Capture the cell that displays the provided text and extract its [x, y] central coordinate. 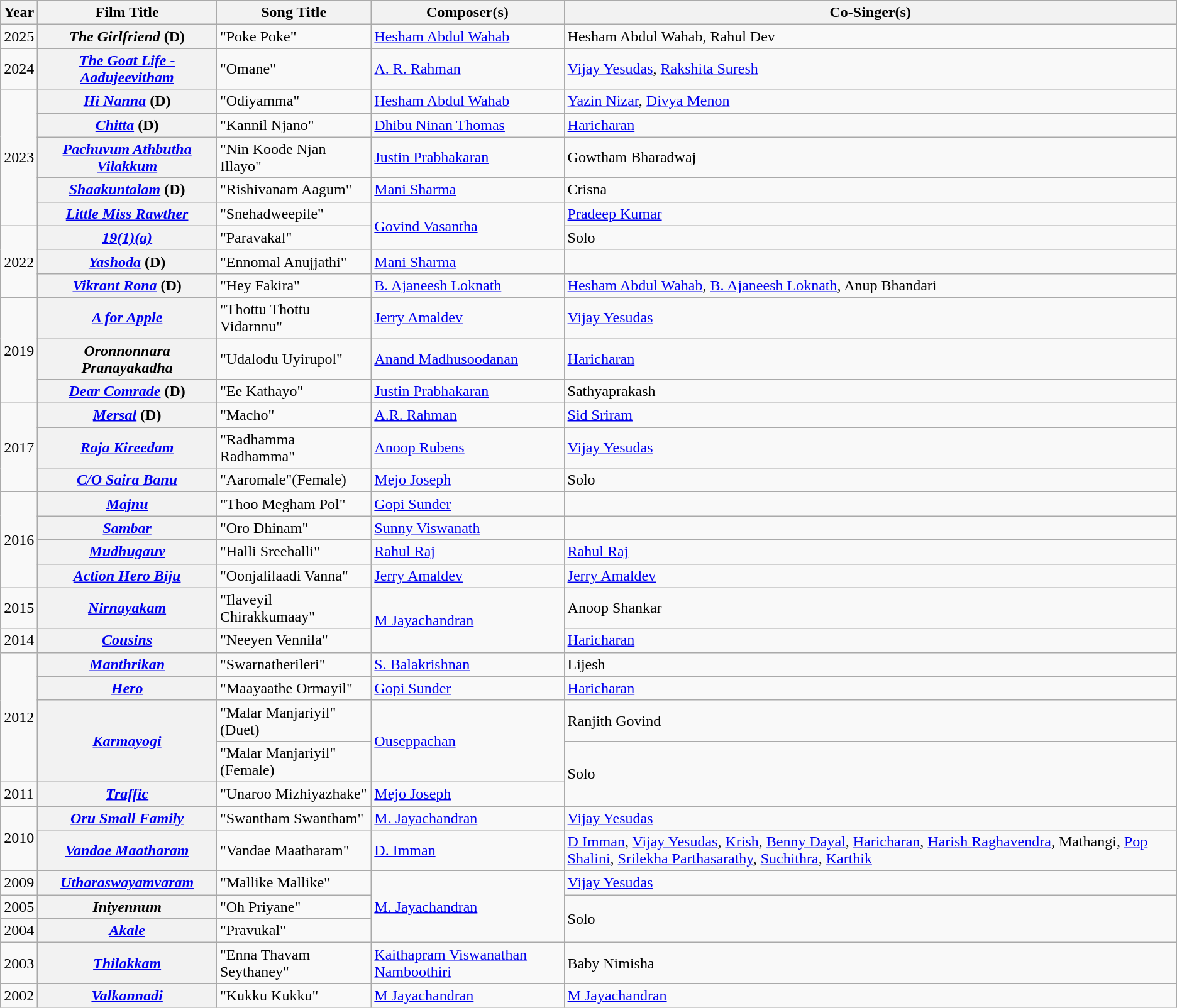
"Aaromale"(Female) [293, 480]
Hesham Abdul Wahab, Rahul Dev [870, 36]
"Oonjalilaadi Vanna" [293, 576]
"Maayaathe Ormayil" [293, 688]
The Goat Life - Aadujeevitham [127, 69]
"Nin Koode Njan Illayo" [293, 157]
S. Balakrishnan [468, 664]
Sunny Viswanath [468, 528]
"Unaroo Mizhiyazhake" [293, 794]
Year [19, 13]
2010 [19, 838]
Oronnonnara Pranayakadha [127, 358]
Mersal (D) [127, 415]
Govind Vasantha [468, 226]
2005 [19, 907]
Yazin Nizar, Divya Menon [870, 101]
"Pravukal" [293, 931]
"Radhamma Radhamma" [293, 447]
2024 [19, 69]
Akale [127, 931]
2003 [19, 963]
"Ilaveyil Chirakkumaay" [293, 608]
Anoop Rubens [468, 447]
2016 [19, 540]
2014 [19, 640]
2004 [19, 931]
"Kannil Njano" [293, 125]
"Ennomal Anujjathi" [293, 261]
Action Hero Biju [127, 576]
"Poke Poke" [293, 36]
"Thoo Megham Pol" [293, 504]
"Hey Fakira" [293, 285]
Majnu [127, 504]
Sathyaprakash [870, 392]
Traffic [127, 794]
Sid Sriram [870, 415]
Thilakkam [127, 963]
"Udalodu Uyirupol" [293, 358]
Shaakuntalam (D) [127, 190]
2019 [19, 350]
Yashoda (D) [127, 261]
"Macho" [293, 415]
Song Title [293, 13]
Ranjith Govind [870, 720]
Hesham Abdul Wahab, B. Ajaneesh Loknath, Anup Bhandari [870, 285]
Anand Madhusoodanan [468, 358]
A. R. Rahman [468, 69]
"Snehadweepile" [293, 214]
2015 [19, 608]
"Enna Thavam Seythaney" [293, 963]
A.R. Rahman [468, 415]
Nirnayakam [127, 608]
"Kukku Kukku" [293, 995]
Karmayogi [127, 741]
"Vandae Maatharam" [293, 851]
"Malar Manjariyil"(Duet) [293, 720]
"Mallike Mallike" [293, 883]
Sambar [127, 528]
The Girlfriend (D) [127, 36]
"Thottu Thottu Vidarnnu" [293, 318]
D Imman, Vijay Yesudas, Krish, Benny Dayal, Haricharan, Harish Raghavendra, Mathangi, Pop Shalini, Srilekha Parthasarathy, Suchithra, Karthik [870, 851]
2023 [19, 157]
Little Miss Rawther [127, 214]
"Swarnatherileri" [293, 664]
"Halli Sreehalli" [293, 552]
Iniyennum [127, 907]
Manthrikan [127, 664]
"Oh Priyane" [293, 907]
Pachuvum Athbutha Vilakkum [127, 157]
Mudhugauv [127, 552]
Hero [127, 688]
Co-Singer(s) [870, 13]
Hi Nanna (D) [127, 101]
2017 [19, 447]
Valkannadi [127, 995]
Vijay Yesudas, Rakshita Suresh [870, 69]
Pradeep Kumar [870, 214]
Dear Comrade (D) [127, 392]
Utharaswayamvaram [127, 883]
Oru Small Family [127, 818]
Kaithapram Viswanathan Namboothiri [468, 963]
Vandae Maatharam [127, 851]
Gowtham Bharadwaj [870, 157]
Dhibu Ninan Thomas [468, 125]
Cousins [127, 640]
"Swantham Swantham" [293, 818]
19(1)(a) [127, 238]
Ouseppachan [468, 741]
2009 [19, 883]
Composer(s) [468, 13]
Raja Kireedam [127, 447]
Lijesh [870, 664]
2002 [19, 995]
2011 [19, 794]
A for Apple [127, 318]
B. Ajaneesh Loknath [468, 285]
Vikrant Rona (D) [127, 285]
"Rishivanam Aagum" [293, 190]
"Neeyen Vennila" [293, 640]
"Omane" [293, 69]
Film Title [127, 13]
"Oro Dhinam" [293, 528]
2025 [19, 36]
2022 [19, 261]
"Odiyamma" [293, 101]
Baby Nimisha [870, 963]
Anoop Shankar [870, 608]
Chitta (D) [127, 125]
"Paravakal" [293, 238]
"Malar Manjariyil"(Female) [293, 762]
C/O Saira Banu [127, 480]
D. Imman [468, 851]
Crisna [870, 190]
"Ee Kathayo" [293, 392]
2012 [19, 717]
